Detect which cell encompasses the target text, then output its [x, y] center coordinate. 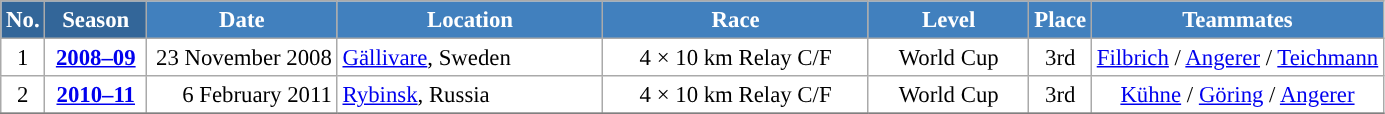
2 [23, 95]
2008–09 [96, 58]
6 February 2011 [242, 95]
Date [242, 20]
Kühne / Göring / Angerer [1237, 95]
Rybinsk, Russia [470, 95]
Gällivare, Sweden [470, 58]
1 [23, 58]
Place [1060, 20]
Season [96, 20]
Level [948, 20]
Race [736, 20]
No. [23, 20]
Location [470, 20]
23 November 2008 [242, 58]
Filbrich / Angerer / Teichmann [1237, 58]
Teammates [1237, 20]
2010–11 [96, 95]
